Pinpoint the cell where the given text exists, returning its [x, y] midpoint coordinate. 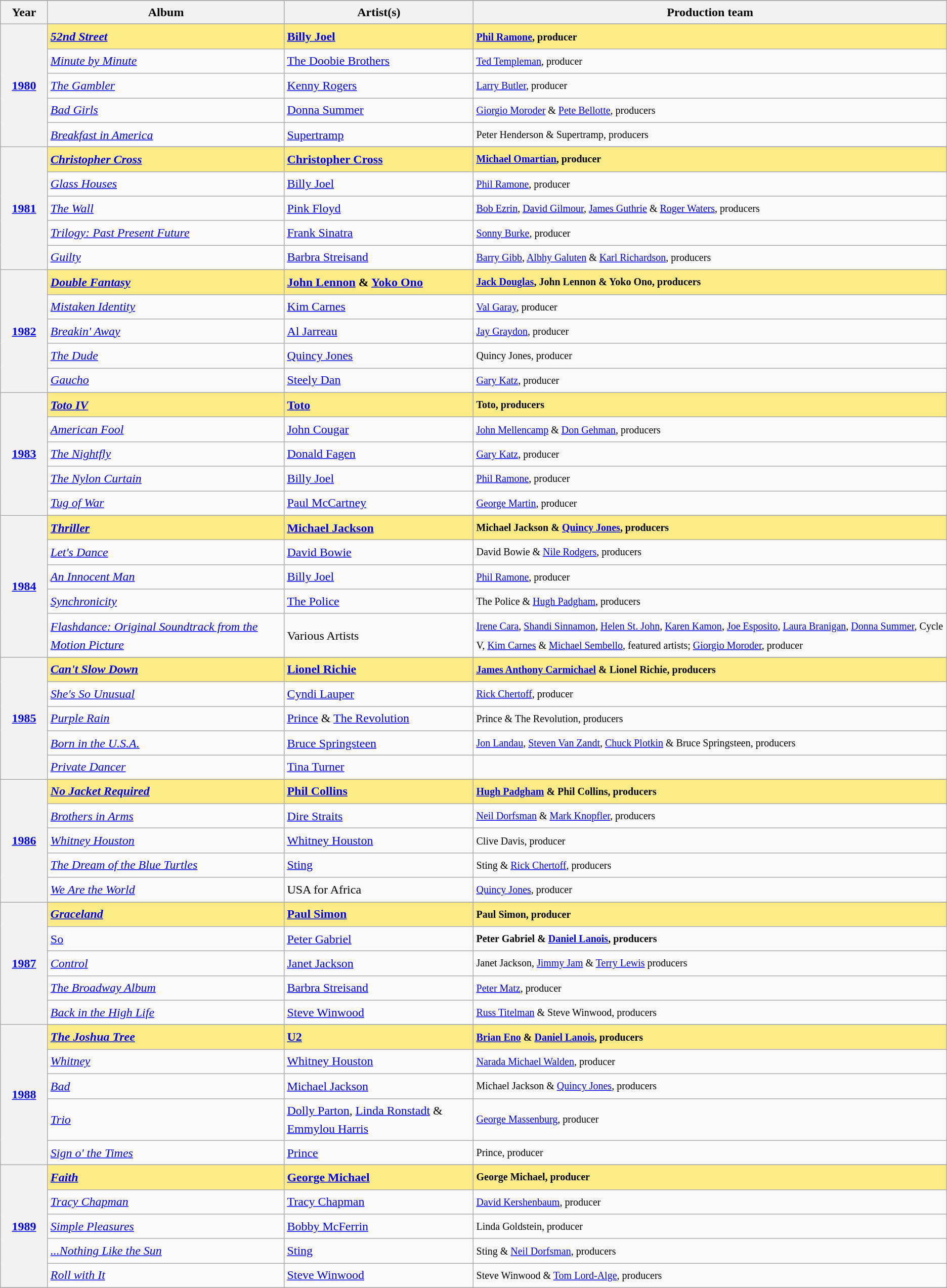
Bruce Springsteen [379, 743]
Bobby McFerrin [379, 1227]
The Gambler [166, 86]
Sonny Burke, producer [710, 233]
1981 [24, 208]
The Nylon Curtain [166, 478]
Narada Michael Walden, producer [710, 1062]
Kenny Rogers [379, 86]
The Broadway Album [166, 988]
USA for Africa [379, 890]
Bad Girls [166, 110]
Janet Jackson [379, 964]
Kim Carnes [379, 306]
1982 [24, 331]
Prince & The Revolution [379, 718]
Gaucho [166, 380]
Quincy Jones [379, 356]
Control [166, 964]
John Mellencamp & Don Gehman, producers [710, 430]
Toto [379, 405]
Born in the U.S.A. [166, 743]
1985 [24, 718]
The Doobie Brothers [379, 61]
Peter Gabriel & Daniel Lanois, producers [710, 939]
1986 [24, 840]
Breakfast in America [166, 135]
John Lennon & Yoko Ono [379, 282]
Guilty [166, 258]
Cyndi Lauper [379, 694]
Tug of War [166, 503]
Various Artists [379, 635]
Sign o' the Times [166, 1153]
The Wall [166, 208]
David Kershenbaum, producer [710, 1202]
Roll with It [166, 1275]
Peter Matz, producer [710, 988]
Peter Gabriel [379, 939]
1984 [24, 586]
We Are the World [166, 890]
Sting & Neil Dorfsman, producers [710, 1251]
George Michael, producer [710, 1177]
Sting & Rick Chertoff, producers [710, 865]
Bob Ezrin, David Gilmour, James Guthrie & Roger Waters, producers [710, 208]
Jack Douglas, John Lennon & Yoko Ono, producers [710, 282]
Album [166, 12]
Janet Jackson, Jimmy Jam & Terry Lewis producers [710, 964]
Purple Rain [166, 718]
Peter Henderson & Supertramp, producers [710, 135]
Steve Winwood & Tom Lord-Alge, producers [710, 1275]
Frank Sinatra [379, 233]
Graceland [166, 914]
Barry Gibb, Albhy Galuten & Karl Richardson, producers [710, 258]
She's So Unusual [166, 694]
Paul McCartney [379, 503]
Prince & The Revolution, producers [710, 718]
Private Dancer [166, 768]
52nd Street [166, 36]
Donald Fagen [379, 454]
David Bowie & Nile Rodgers, producers [710, 552]
The Nightfly [166, 454]
Clive Davis, producer [710, 840]
...Nothing Like the Sun [166, 1251]
Whitney [166, 1062]
Al Jarreau [379, 332]
The Dude [166, 356]
Paul Simon, producer [710, 914]
Rick Chertoff, producer [710, 694]
The Dream of the Blue Turtles [166, 865]
So [166, 939]
Tina Turner [379, 768]
1987 [24, 964]
Steely Dan [379, 380]
Lionel Richie [379, 670]
David Bowie [379, 552]
Mistaken Identity [166, 306]
Ted Templeman, producer [710, 61]
1988 [24, 1094]
George Martin, producer [710, 503]
Prince [379, 1153]
Breakin' Away [166, 332]
Simple Pleasures [166, 1227]
Phil Collins [379, 792]
George Massenburg, producer [710, 1120]
Can't Slow Down [166, 670]
Brothers in Arms [166, 816]
Production team [710, 12]
American Fool [166, 430]
Russ Titelman & Steve Winwood, producers [710, 1012]
1983 [24, 454]
The Joshua Tree [166, 1037]
Michael Omartian, producer [710, 160]
Donna Summer [379, 110]
Double Fantasy [166, 282]
The Police & Hugh Padgham, producers [710, 602]
Let's Dance [166, 552]
Linda Goldstein, producer [710, 1227]
1989 [24, 1227]
Giorgio Moroder & Pete Bellotte, producers [710, 110]
Jon Landau, Steven Van Zandt, Chuck Plotkin & Bruce Springsteen, producers [710, 743]
Year [24, 12]
Dolly Parton, Linda Ronstadt & Emmylou Harris [379, 1120]
Val Garay, producer [710, 306]
Artist(s) [379, 12]
Bad [166, 1086]
Pink Floyd [379, 208]
Toto IV [166, 405]
The Police [379, 602]
U2 [379, 1037]
Synchronicity [166, 602]
John Cougar [379, 430]
1980 [24, 86]
Thriller [166, 528]
Trio [166, 1120]
James Anthony Carmichael & Lionel Richie, producers [710, 670]
Flashdance: Original Soundtrack from the Motion Picture [166, 635]
No Jacket Required [166, 792]
Larry Butler, producer [710, 86]
An Innocent Man [166, 576]
Paul Simon [379, 914]
Hugh Padgham & Phil Collins, producers [710, 792]
Faith [166, 1177]
Prince, producer [710, 1153]
Glass Houses [166, 184]
Supertramp [379, 135]
Trilogy: Past Present Future [166, 233]
Jay Graydon, producer [710, 332]
George Michael [379, 1177]
Dire Straits [379, 816]
Minute by Minute [166, 61]
Brian Eno & Daniel Lanois, producers [710, 1037]
Neil Dorfsman & Mark Knopfler, producers [710, 816]
Toto, producers [710, 405]
Back in the High Life [166, 1012]
